For the text-containing cell, return its midpoint in (X, Y) coordinate format. 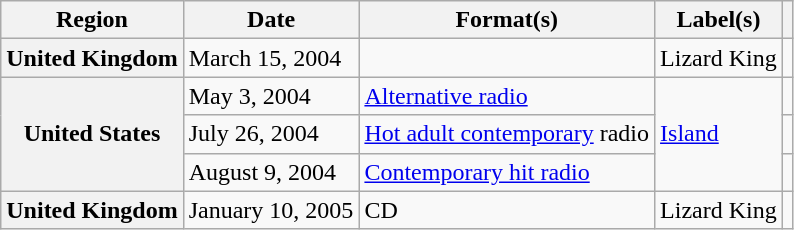
Hot adult contemporary radio (507, 134)
January 10, 2005 (271, 210)
Contemporary hit radio (507, 172)
Alternative radio (507, 96)
Island (719, 134)
Date (271, 20)
May 3, 2004 (271, 96)
August 9, 2004 (271, 172)
July 26, 2004 (271, 134)
Region (92, 20)
Label(s) (719, 20)
Format(s) (507, 20)
CD (507, 210)
March 15, 2004 (271, 58)
United States (92, 134)
